Provide the (X, Y) coordinate of the cell's center where the given text is located.  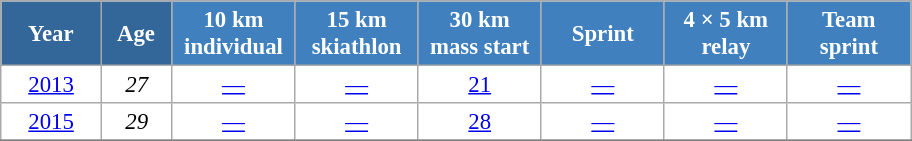
15 km skiathlon (356, 34)
21 (480, 85)
27 (136, 85)
30 km mass start (480, 34)
4 × 5 km relay (726, 34)
28 (480, 122)
10 km individual (234, 34)
2013 (52, 85)
Team sprint (848, 34)
Year (52, 34)
Sprint (602, 34)
Age (136, 34)
29 (136, 122)
2015 (52, 122)
